Locate the cell with the specified text and output its [x, y] center coordinate. 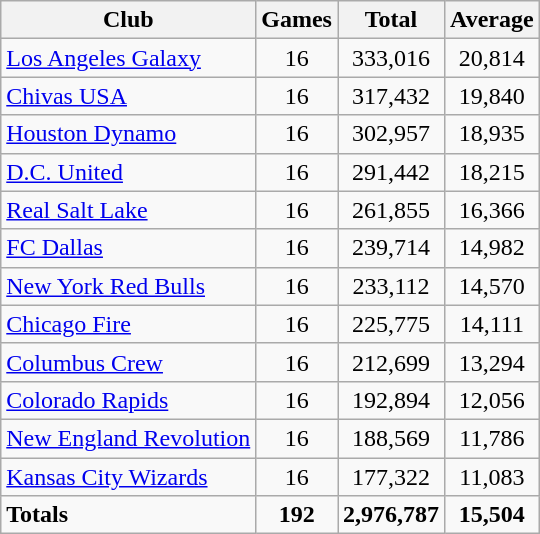
239,714 [392, 248]
192 [297, 515]
Average [492, 20]
333,016 [392, 58]
19,840 [492, 96]
13,294 [492, 362]
261,855 [392, 210]
14,982 [492, 248]
Kansas City Wizards [128, 477]
Los Angeles Galaxy [128, 58]
Columbus Crew [128, 362]
Club [128, 20]
188,569 [392, 438]
212,699 [392, 362]
New York Red Bulls [128, 286]
11,083 [492, 477]
Houston Dynamo [128, 134]
FC Dallas [128, 248]
Totals [128, 515]
192,894 [392, 400]
Chivas USA [128, 96]
New England Revolution [128, 438]
15,504 [492, 515]
291,442 [392, 172]
302,957 [392, 134]
225,775 [392, 324]
Total [392, 20]
16,366 [492, 210]
14,111 [492, 324]
317,432 [392, 96]
Colorado Rapids [128, 400]
20,814 [492, 58]
Real Salt Lake [128, 210]
D.C. United [128, 172]
177,322 [392, 477]
18,935 [492, 134]
14,570 [492, 286]
2,976,787 [392, 515]
12,056 [492, 400]
Games [297, 20]
Chicago Fire [128, 324]
233,112 [392, 286]
11,786 [492, 438]
18,215 [492, 172]
